Return (X, Y) of the center of cell containing provided text 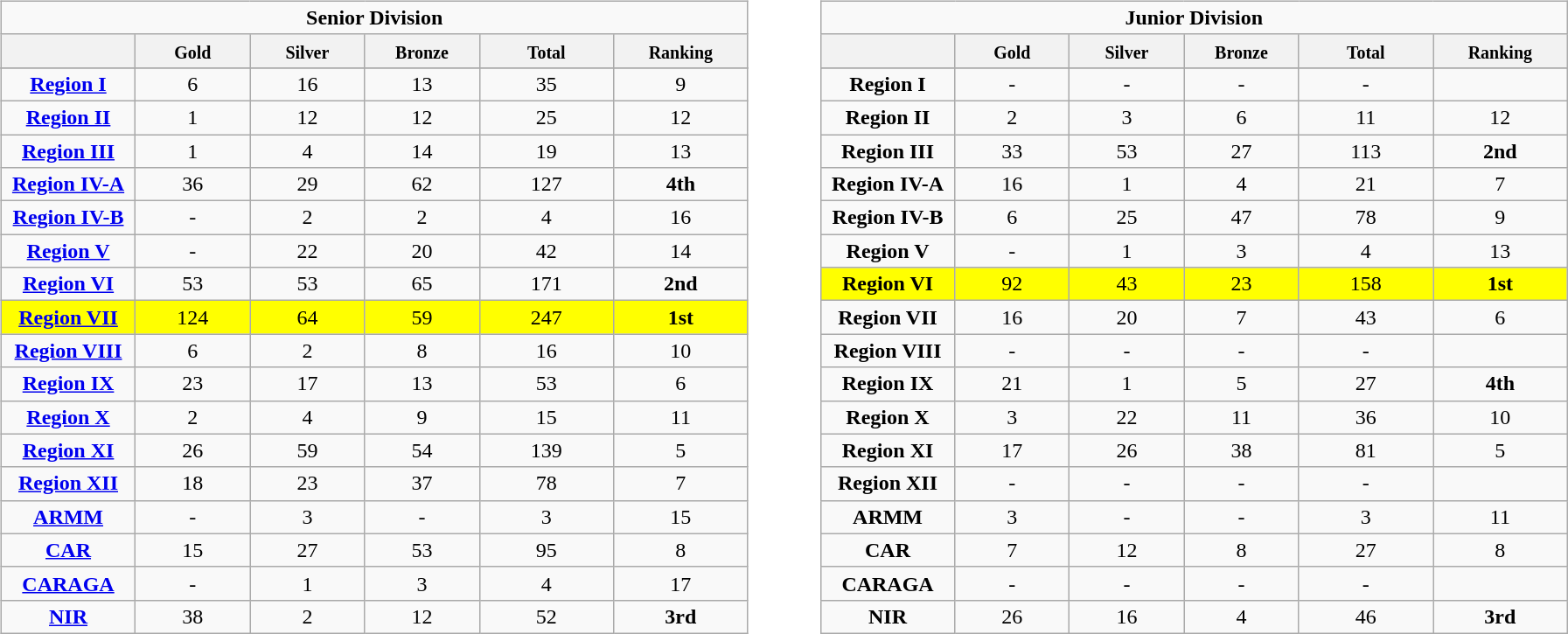
92 (1013, 284)
247 (547, 317)
35 (547, 84)
52 (547, 617)
29 (308, 185)
42 (547, 251)
65 (422, 284)
64 (308, 317)
Senior Division (374, 17)
113 (1366, 151)
37 (422, 484)
81 (1366, 450)
127 (547, 185)
19 (547, 151)
Junior Division (1194, 17)
18 (192, 484)
46 (1366, 617)
62 (422, 185)
54 (422, 450)
33 (1013, 151)
95 (547, 550)
47 (1242, 218)
171 (547, 284)
139 (547, 450)
124 (192, 317)
158 (1366, 284)
